Output the (X, Y) coordinate of the center of the cell containing the given text.  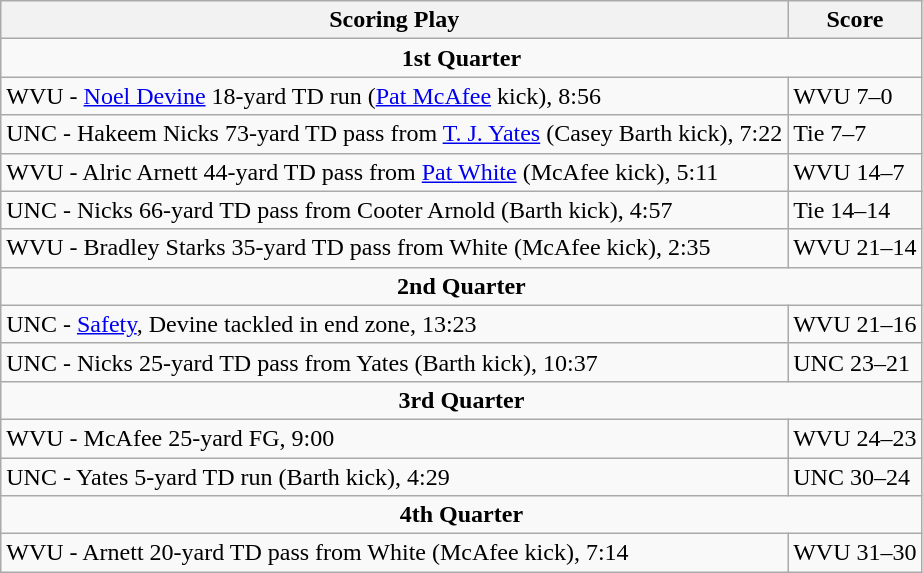
WVU 14–7 (855, 172)
UNC 23–21 (855, 362)
WVU 31–30 (855, 553)
WVU 7–0 (855, 96)
UNC 30–24 (855, 477)
WVU 21–14 (855, 248)
WVU - Alric Arnett 44-yard TD pass from Pat White (McAfee kick), 5:11 (394, 172)
Score (855, 20)
WVU - Bradley Starks 35-yard TD pass from White (McAfee kick), 2:35 (394, 248)
4th Quarter (462, 515)
UNC - Hakeem Nicks 73-yard TD pass from T. J. Yates (Casey Barth kick), 7:22 (394, 134)
3rd Quarter (462, 400)
WVU 24–23 (855, 438)
UNC - Nicks 66-yard TD pass from Cooter Arnold (Barth kick), 4:57 (394, 210)
WVU - Noel Devine 18-yard TD run (Pat McAfee kick), 8:56 (394, 96)
UNC - Yates 5-yard TD run (Barth kick), 4:29 (394, 477)
UNC - Nicks 25-yard TD pass from Yates (Barth kick), 10:37 (394, 362)
UNC - Safety, Devine tackled in end zone, 13:23 (394, 324)
Tie 7–7 (855, 134)
Scoring Play (394, 20)
1st Quarter (462, 58)
WVU - Arnett 20-yard TD pass from White (McAfee kick), 7:14 (394, 553)
Tie 14–14 (855, 210)
WVU 21–16 (855, 324)
2nd Quarter (462, 286)
WVU - McAfee 25-yard FG, 9:00 (394, 438)
